Search for the cell housing the specified text and yield its [x, y] center coordinate. 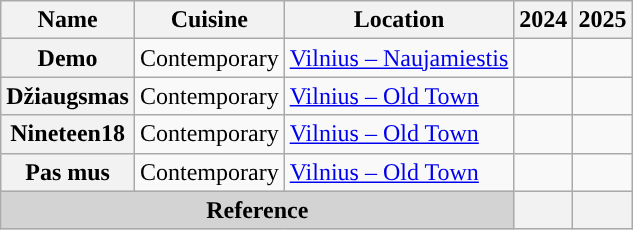
Location [399, 20]
Reference [258, 210]
Nineteen18 [68, 134]
Demo [68, 58]
Džiaugsmas [68, 96]
2024 [544, 20]
Vilnius – Naujamiestis [399, 58]
Cuisine [209, 20]
Name [68, 20]
2025 [602, 20]
Pas mus [68, 172]
